Pinpoint the cell where the given text exists, returning its [x, y] midpoint coordinate. 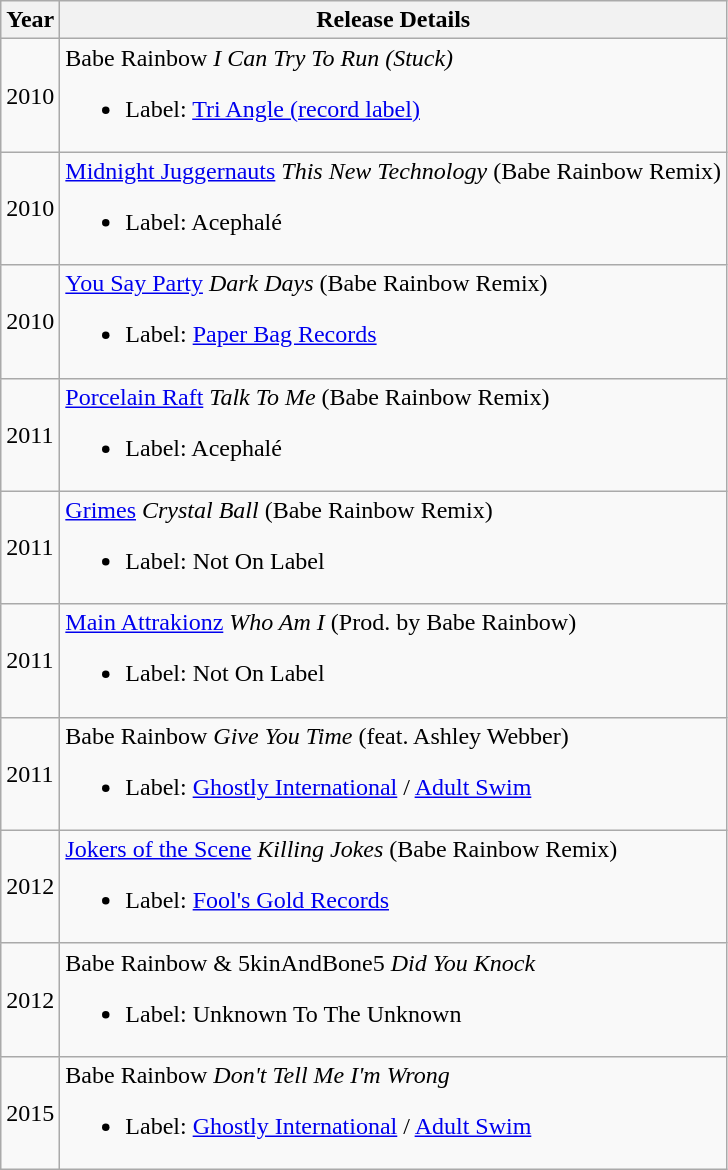
Porcelain Raft Talk To Me (Babe Rainbow Remix)Label: Acephalé [394, 434]
Release Details [394, 20]
You Say Party Dark Days (Babe Rainbow Remix)Label: Paper Bag Records [394, 322]
Babe Rainbow Give You Time (feat. Ashley Webber)Label: Ghostly International / Adult Swim [394, 774]
Jokers of the Scene Killing Jokes (Babe Rainbow Remix)Label: Fool's Gold Records [394, 886]
Midnight Juggernauts This New Technology (Babe Rainbow Remix)Label: Acephalé [394, 208]
Babe Rainbow Don't Tell Me I'm WrongLabel: Ghostly International / Adult Swim [394, 1112]
2015 [30, 1112]
Babe Rainbow I Can Try To Run (Stuck)Label: Tri Angle (record label) [394, 96]
Main Attrakionz Who Am I (Prod. by Babe Rainbow)Label: Not On Label [394, 660]
Babe Rainbow & 5kinAndBone5 Did You KnockLabel: Unknown To The Unknown [394, 1000]
Year [30, 20]
Grimes Crystal Ball (Babe Rainbow Remix)Label: Not On Label [394, 548]
